Extract the (X, Y) coordinate from the center of the cell holding the provided text.  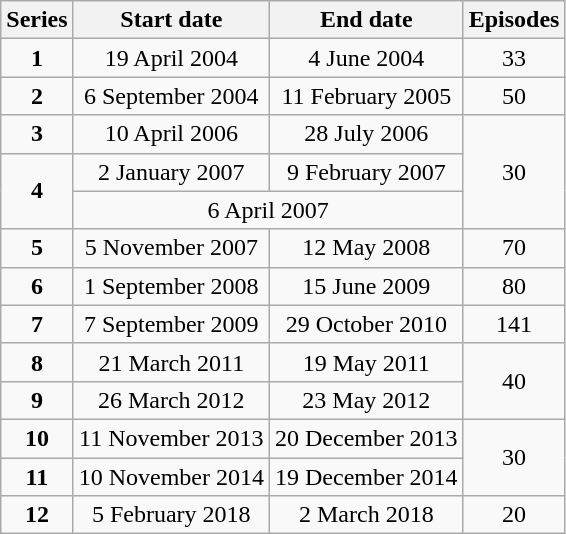
50 (514, 96)
6 April 2007 (268, 210)
9 (37, 400)
End date (366, 20)
2 (37, 96)
23 May 2012 (366, 400)
10 (37, 438)
19 April 2004 (171, 58)
33 (514, 58)
40 (514, 381)
6 September 2004 (171, 96)
5 November 2007 (171, 248)
5 February 2018 (171, 515)
12 (37, 515)
15 June 2009 (366, 286)
10 November 2014 (171, 477)
5 (37, 248)
6 (37, 286)
10 April 2006 (171, 134)
11 (37, 477)
28 July 2006 (366, 134)
19 May 2011 (366, 362)
7 (37, 324)
4 June 2004 (366, 58)
11 February 2005 (366, 96)
7 September 2009 (171, 324)
4 (37, 191)
80 (514, 286)
70 (514, 248)
11 November 2013 (171, 438)
21 March 2011 (171, 362)
8 (37, 362)
20 (514, 515)
9 February 2007 (366, 172)
141 (514, 324)
2 January 2007 (171, 172)
2 March 2018 (366, 515)
Series (37, 20)
Episodes (514, 20)
Start date (171, 20)
19 December 2014 (366, 477)
29 October 2010 (366, 324)
12 May 2008 (366, 248)
20 December 2013 (366, 438)
3 (37, 134)
26 March 2012 (171, 400)
1 (37, 58)
1 September 2008 (171, 286)
